Output the [x, y] coordinate of the center of the cell containing the given text.  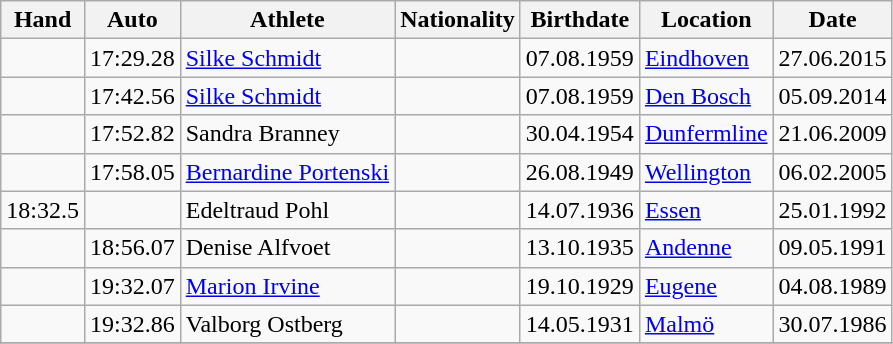
05.09.2014 [832, 96]
Marion Irvine [287, 286]
04.08.1989 [832, 286]
27.06.2015 [832, 58]
Denise Alfvoet [287, 248]
Eugene [706, 286]
17:52.82 [132, 134]
Birthdate [580, 20]
30.07.1986 [832, 324]
Nationality [458, 20]
Valborg Ostberg [287, 324]
Athlete [287, 20]
21.06.2009 [832, 134]
26.08.1949 [580, 172]
14.07.1936 [580, 210]
09.05.1991 [832, 248]
18:56.07 [132, 248]
Location [706, 20]
19:32.86 [132, 324]
30.04.1954 [580, 134]
Essen [706, 210]
06.02.2005 [832, 172]
18:32.5 [43, 210]
Hand [43, 20]
19.10.1929 [580, 286]
Auto [132, 20]
13.10.1935 [580, 248]
Date [832, 20]
19:32.07 [132, 286]
Wellington [706, 172]
Den Bosch [706, 96]
Bernardine Portenski [287, 172]
Dunfermline [706, 134]
Andenne [706, 248]
17:29.28 [132, 58]
17:42.56 [132, 96]
17:58.05 [132, 172]
Edeltraud Pohl [287, 210]
Sandra Branney [287, 134]
14.05.1931 [580, 324]
25.01.1992 [832, 210]
Malmö [706, 324]
Eindhoven [706, 58]
